Provide the (x, y) coordinate of the cell's center where the given text is located.  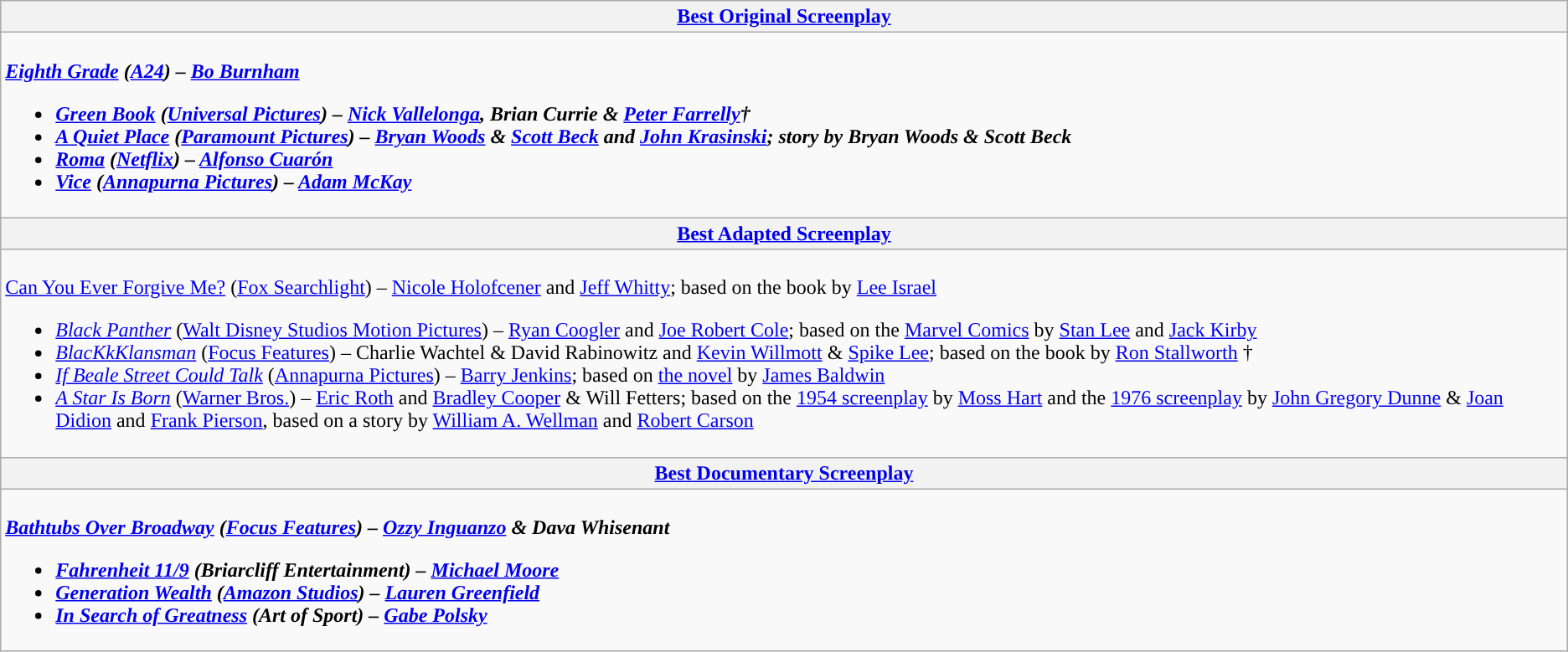
Best Original Screenplay (784, 17)
Best Documentary Screenplay (784, 473)
Best Adapted Screenplay (784, 234)
